From the cell containing the given text, extract its center point as [X, Y] coordinate. 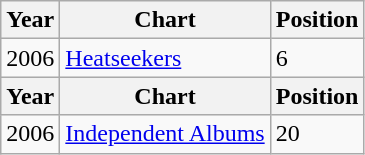
Independent Albums [165, 134]
20 [317, 134]
Heatseekers [165, 58]
6 [317, 58]
